Search for the cell housing the specified text and yield its (x, y) center coordinate. 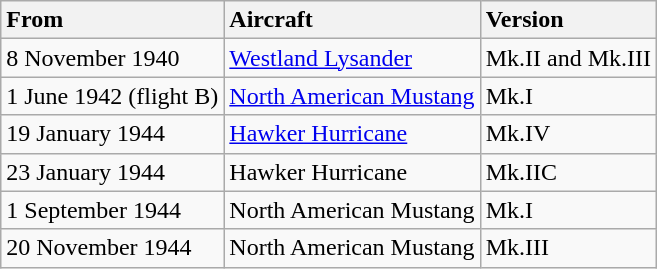
From (112, 20)
1 September 1944 (112, 210)
Mk.IV (568, 134)
Aircraft (352, 20)
8 November 1940 (112, 58)
1 June 1942 (flight B) (112, 96)
20 November 1944 (112, 248)
Mk.IIC (568, 172)
Mk.III (568, 248)
23 January 1944 (112, 172)
Westland Lysander (352, 58)
Version (568, 20)
19 January 1944 (112, 134)
Mk.II and Mk.III (568, 58)
